Determine the (X, Y) coordinate at the center of the cell enclosing the given text.  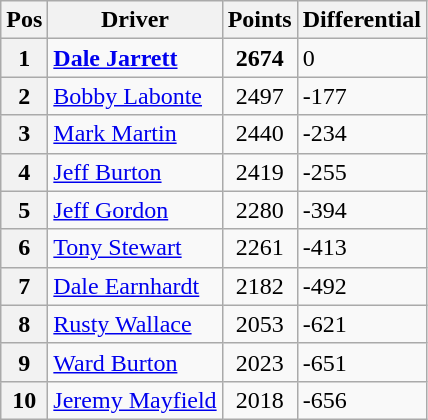
-651 (362, 362)
Points (260, 20)
Tony Stewart (135, 248)
Differential (362, 20)
3 (24, 134)
2261 (260, 248)
5 (24, 210)
Ward Burton (135, 362)
-621 (362, 324)
2182 (260, 286)
4 (24, 172)
Pos (24, 20)
Rusty Wallace (135, 324)
2497 (260, 96)
Driver (135, 20)
-177 (362, 96)
-234 (362, 134)
2 (24, 96)
2023 (260, 362)
2419 (260, 172)
7 (24, 286)
1 (24, 58)
Dale Earnhardt (135, 286)
9 (24, 362)
Jeremy Mayfield (135, 400)
-492 (362, 286)
8 (24, 324)
2674 (260, 58)
-255 (362, 172)
-394 (362, 210)
-656 (362, 400)
2018 (260, 400)
0 (362, 58)
2053 (260, 324)
Jeff Gordon (135, 210)
10 (24, 400)
2280 (260, 210)
Bobby Labonte (135, 96)
-413 (362, 248)
Dale Jarrett (135, 58)
Mark Martin (135, 134)
Jeff Burton (135, 172)
6 (24, 248)
2440 (260, 134)
